Output the (x, y) coordinate of the center of the cell containing the given text.  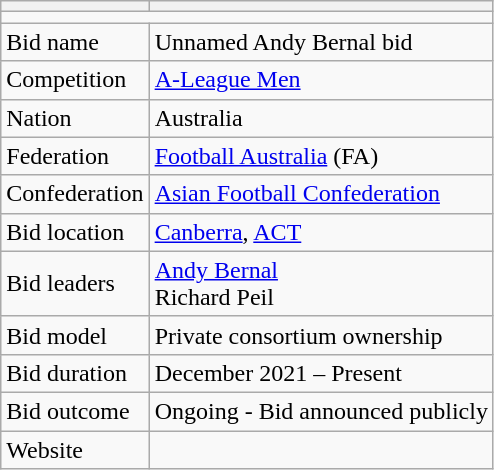
Confederation (75, 194)
Unnamed Andy Bernal bid (321, 42)
Bid leaders (75, 284)
Nation (75, 118)
Website (75, 449)
Competition (75, 80)
Canberra, ACT (321, 232)
Federation (75, 156)
Bid outcome (75, 411)
Bid name (75, 42)
Private consortium ownership (321, 335)
Bid model (75, 335)
A-League Men (321, 80)
Andy Bernal Richard Peil (321, 284)
December 2021 – Present (321, 373)
Football Australia (FA) (321, 156)
Bid location (75, 232)
Bid duration (75, 373)
Ongoing - Bid announced publicly (321, 411)
Asian Football Confederation (321, 194)
Australia (321, 118)
